Return the [x, y] coordinate for the center point of the cell that contains the specified text.  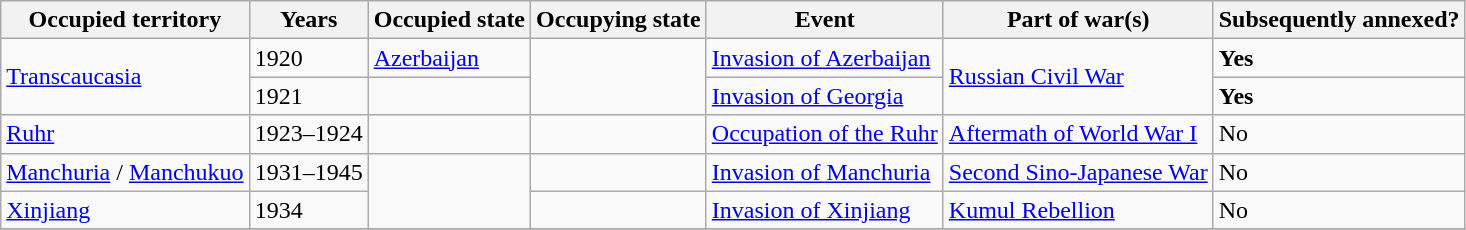
1921 [308, 96]
Russian Civil War [1078, 77]
Ruhr [125, 134]
Transcaucasia [125, 77]
Second Sino-Japanese War [1078, 172]
Xinjiang [125, 210]
Azerbaijan [449, 58]
1923–1924 [308, 134]
Part of war(s) [1078, 20]
1934 [308, 210]
Occupying state [619, 20]
1931–1945 [308, 172]
Aftermath of World War I [1078, 134]
Invasion of Xinjiang [824, 210]
Manchuria / Manchukuo [125, 172]
Kumul Rebellion [1078, 210]
Event [824, 20]
Invasion of Georgia [824, 96]
Subsequently annexed? [1339, 20]
Occupied state [449, 20]
Occupation of the Ruhr [824, 134]
Years [308, 20]
1920 [308, 58]
Invasion of Azerbaijan [824, 58]
Invasion of Manchuria [824, 172]
Occupied territory [125, 20]
